Output the (x, y) coordinate of the center of the cell containing the given text.  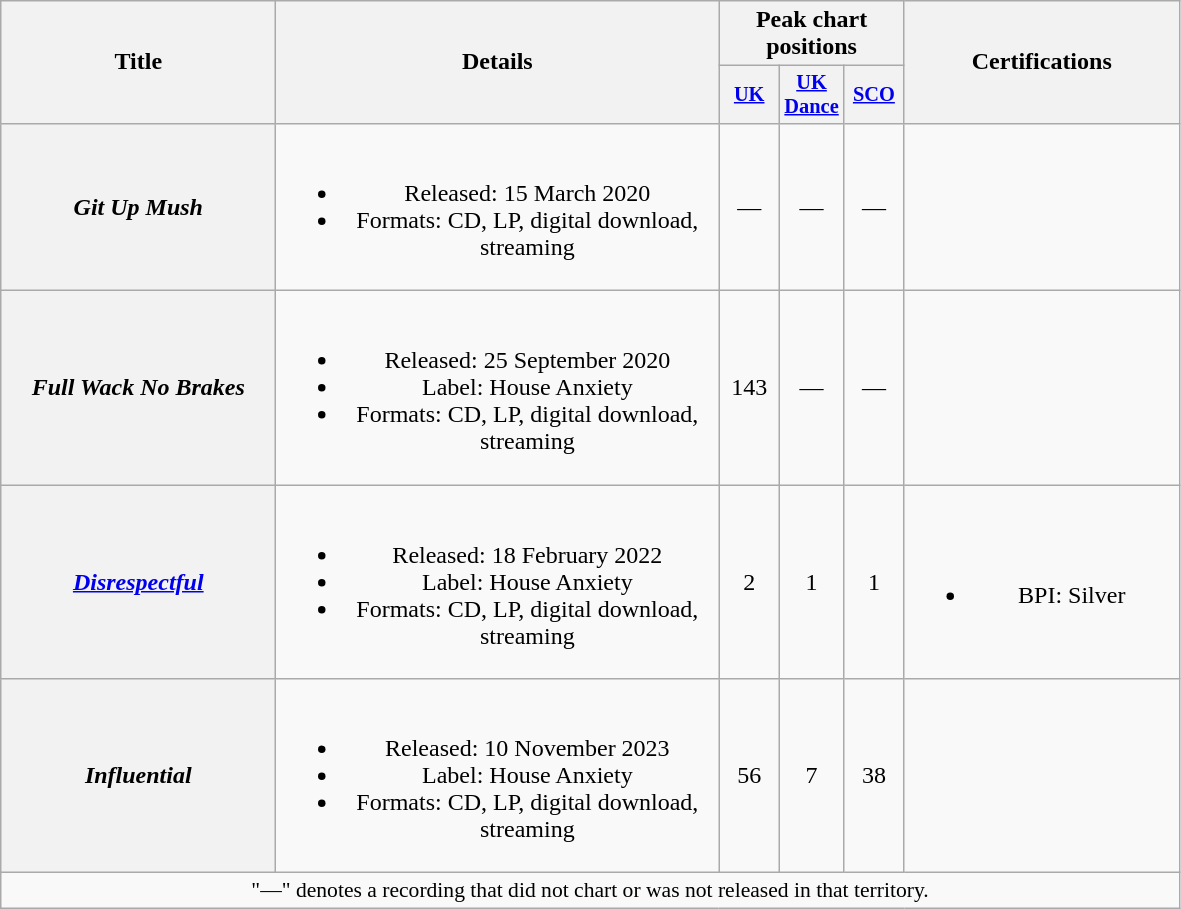
UK (750, 95)
Released: 18 February 2022Label: House AnxietyFormats: CD, LP, digital download, streaming (498, 582)
56 (750, 776)
Certifications (1042, 62)
Released: 10 November 2023Label: House AnxietyFormats: CD, LP, digital download, streaming (498, 776)
Released: 15 March 2020Formats: CD, LP, digital download, streaming (498, 206)
Influential (138, 776)
2 (750, 582)
Git Up Mush (138, 206)
Released: 25 September 2020Label: House AnxietyFormats: CD, LP, digital download, streaming (498, 388)
Peak chart positions (812, 34)
"—" denotes a recording that did not chart or was not released in that territory. (590, 891)
UKDance (812, 95)
7 (812, 776)
143 (750, 388)
BPI: Silver (1042, 582)
Full Wack No Brakes (138, 388)
38 (874, 776)
Title (138, 62)
Details (498, 62)
SCO (874, 95)
Disrespectful (138, 582)
